Determine the (x, y) coordinate at the center of the cell enclosing the given text.  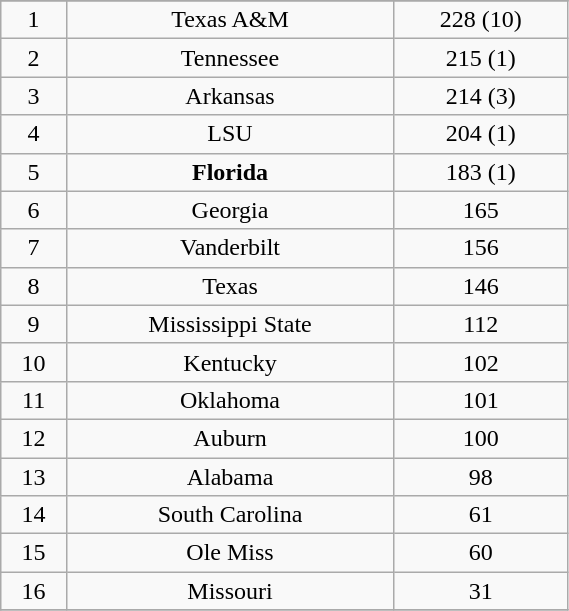
Georgia (230, 210)
204 (1) (481, 134)
215 (1) (481, 58)
1 (34, 20)
12 (34, 438)
Texas A&M (230, 20)
183 (1) (481, 172)
Oklahoma (230, 400)
98 (481, 477)
LSU (230, 134)
102 (481, 362)
2 (34, 58)
13 (34, 477)
3 (34, 96)
Florida (230, 172)
156 (481, 248)
Ole Miss (230, 553)
6 (34, 210)
61 (481, 515)
9 (34, 324)
Arkansas (230, 96)
Vanderbilt (230, 248)
100 (481, 438)
Texas (230, 286)
Alabama (230, 477)
16 (34, 591)
11 (34, 400)
4 (34, 134)
8 (34, 286)
15 (34, 553)
31 (481, 591)
101 (481, 400)
165 (481, 210)
Kentucky (230, 362)
60 (481, 553)
7 (34, 248)
214 (3) (481, 96)
Missouri (230, 591)
South Carolina (230, 515)
112 (481, 324)
10 (34, 362)
228 (10) (481, 20)
Tennessee (230, 58)
14 (34, 515)
Auburn (230, 438)
146 (481, 286)
Mississippi State (230, 324)
5 (34, 172)
